Extract the [X, Y] coordinate from the center of the cell holding the provided text.  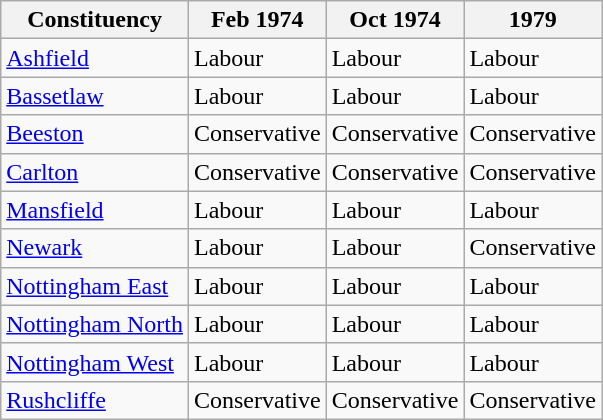
Newark [95, 248]
Beeston [95, 134]
Nottingham North [95, 324]
Bassetlaw [95, 96]
Ashfield [95, 58]
Carlton [95, 172]
Rushcliffe [95, 400]
Oct 1974 [395, 20]
Mansfield [95, 210]
1979 [533, 20]
Feb 1974 [257, 20]
Nottingham East [95, 286]
Constituency [95, 20]
Nottingham West [95, 362]
